Extract the [X, Y] coordinate from the center of the cell holding the provided text.  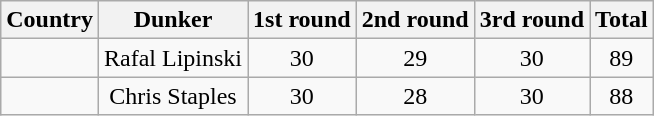
2nd round [415, 20]
1st round [302, 20]
Country [50, 20]
3rd round [532, 20]
89 [622, 58]
Total [622, 20]
Chris Staples [172, 96]
29 [415, 58]
28 [415, 96]
Rafal Lipinski [172, 58]
88 [622, 96]
Dunker [172, 20]
